Find where the given text appears and provide that cell's center as [x, y] coordinate. 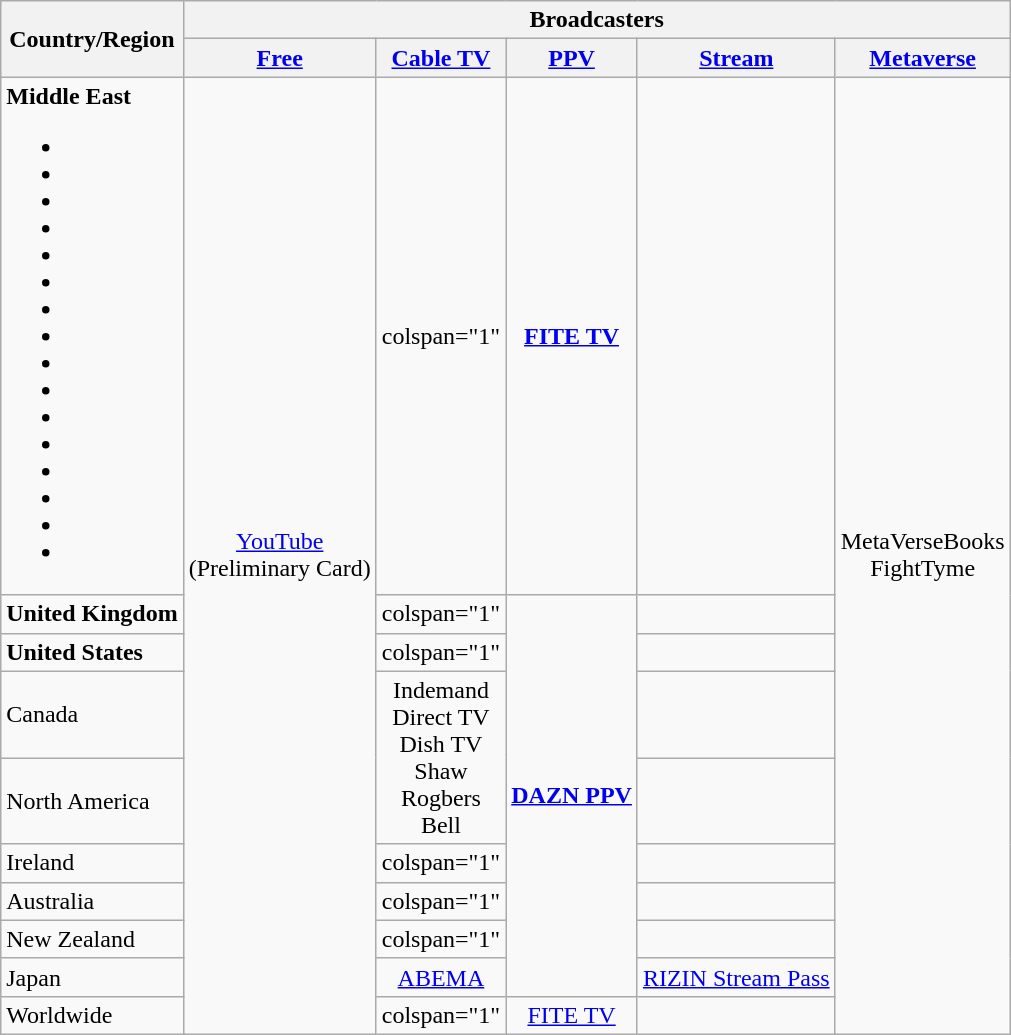
Country/Region [92, 39]
Worldwide [92, 1015]
Broadcasters [596, 20]
Free [280, 58]
United States [92, 652]
Stream [736, 58]
Canada [92, 714]
DAZN PPV [572, 796]
United Kingdom [92, 614]
YouTube (Preliminary Card) [280, 556]
RIZIN Stream Pass [736, 977]
Japan [92, 977]
Middle East [92, 336]
Cable TV [441, 58]
North America [92, 802]
Indemand Direct TV Dish TV Shaw Rogbers Bell [441, 758]
Australia [92, 901]
MetaVerseBooks FightTyme [922, 556]
PPV [572, 58]
Metaverse [922, 58]
Ireland [92, 863]
ABEMA [441, 977]
New Zealand [92, 939]
